Identify which cell holds the provided text, then report its [X, Y] central coordinate. 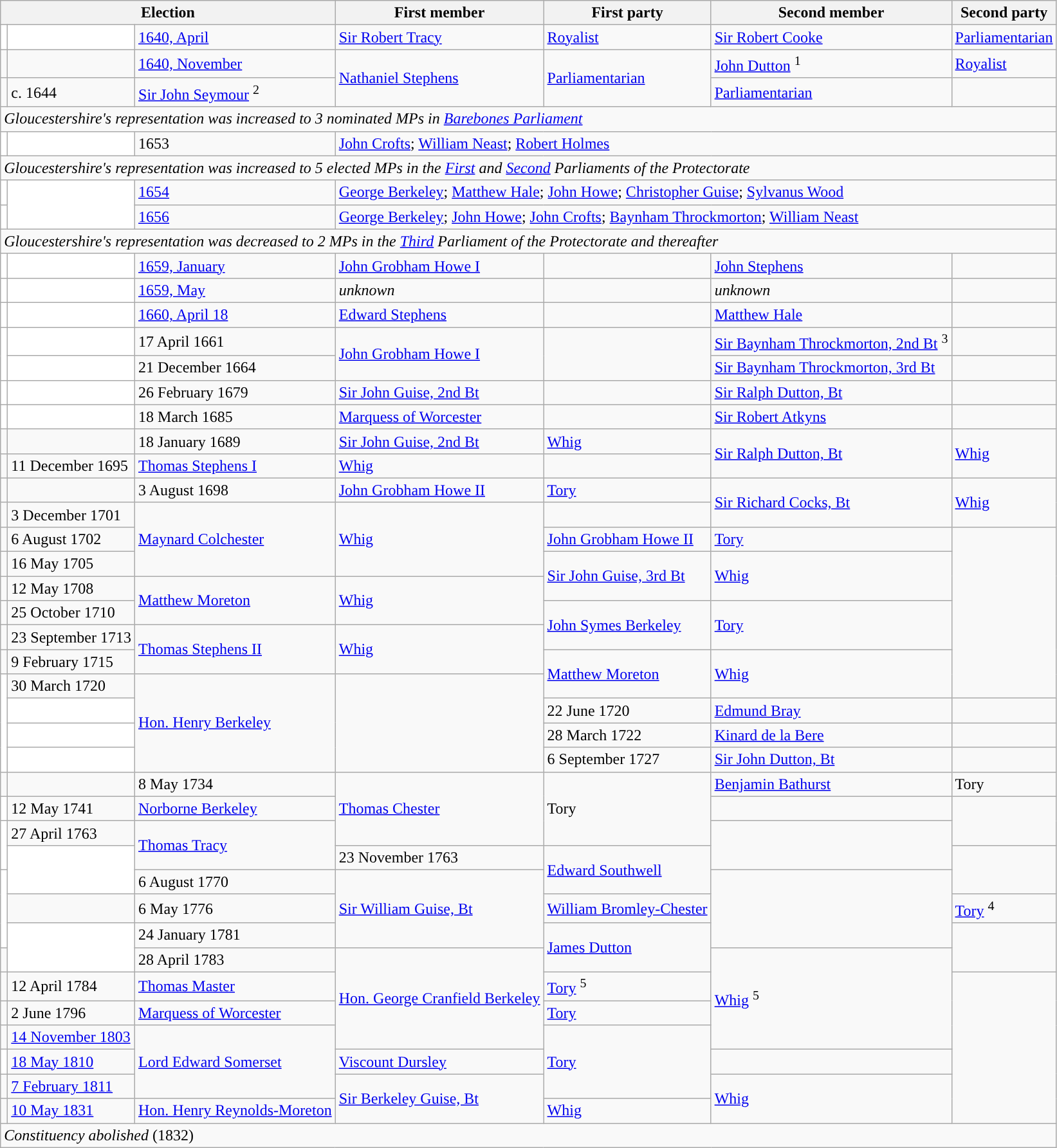
Benjamin Bathurst [831, 784]
16 May 1705 [71, 564]
First member [439, 13]
Gloucestershire's representation was increased to 5 elected MPs in the First and Second Parliaments of the Protectorate [529, 168]
12 May 1708 [71, 588]
1659, January [235, 266]
Edward Southwell [627, 870]
Hon. Henry Reynolds-Moreton [235, 1111]
18 March 1685 [235, 417]
18 January 1689 [235, 441]
8 May 1734 [235, 784]
Matthew Hale [831, 314]
Sir Richard Cocks, Bt [831, 502]
Second member [831, 13]
James Dutton [627, 947]
William Bromley-Chester [627, 908]
George Berkeley; Matthew Hale; John Howe; Christopher Guise; Sylvanus Wood [696, 192]
Kinard de la Bere [831, 735]
7 February 1811 [71, 1086]
21 December 1664 [235, 368]
1660, April 18 [235, 314]
Sir Robert Atkyns [831, 417]
Norborne Berkeley [235, 808]
1656 [235, 217]
John Symes Berkeley [627, 625]
Sir Robert Cooke [831, 37]
Sir John Seymour 2 [235, 93]
John Stephens [831, 266]
23 November 1763 [439, 857]
Thomas Stephens I [235, 466]
Edmund Bray [831, 711]
30 March 1720 [71, 686]
c. 1644 [71, 93]
1640, November [235, 64]
John Dutton 1 [831, 64]
Nathaniel Stephens [439, 78]
Thomas Tracy [235, 845]
Sir John Guise, 3rd Bt [627, 576]
1653 [235, 143]
Viscount Dursley [439, 1062]
Maynard Colchester [235, 539]
Tory 4 [1004, 908]
Edward Stephens [439, 314]
2 June 1796 [71, 1013]
18 May 1810 [71, 1062]
1640, April [235, 37]
Sir Baynham Throckmorton, 3rd Bt [831, 368]
1654 [235, 192]
3 December 1701 [71, 515]
27 April 1763 [71, 833]
28 April 1783 [235, 960]
6 September 1727 [627, 760]
Constituency abolished (1832) [529, 1135]
First party [627, 13]
John Crofts; William Neast; Robert Holmes [696, 143]
12 May 1741 [71, 808]
Thomas Master [235, 987]
Sir Robert Tracy [439, 37]
11 December 1695 [71, 466]
28 March 1722 [627, 735]
Second party [1004, 13]
6 August 1770 [235, 882]
Gloucestershire's representation was decreased to 2 MPs in the Third Parliament of the Protectorate and thereafter [529, 241]
1659, May [235, 290]
3 August 1698 [235, 490]
Sir John Dutton, Bt [831, 760]
6 August 1702 [71, 540]
Sir Baynham Throckmorton, 2nd Bt 3 [831, 342]
24 January 1781 [235, 935]
10 May 1831 [71, 1111]
Sir Berkeley Guise, Bt [439, 1098]
Election [168, 13]
Tory 5 [627, 987]
9 February 1715 [71, 662]
Thomas Stephens II [235, 650]
Hon. Henry Berkeley [235, 723]
Lord Edward Somerset [235, 1062]
17 April 1661 [235, 342]
25 October 1710 [71, 613]
23 September 1713 [71, 637]
Sir William Guise, Bt [439, 908]
Hon. George Cranfield Berkeley [439, 998]
Whig 5 [831, 998]
22 June 1720 [627, 711]
14 November 1803 [71, 1037]
26 February 1679 [235, 392]
Gloucestershire's representation was increased to 3 nominated MPs in Barebones Parliament [529, 119]
12 April 1784 [71, 987]
6 May 1776 [235, 908]
Thomas Chester [439, 808]
George Berkeley; John Howe; John Crofts; Baynham Throckmorton; William Neast [696, 217]
